Scan for the cell matching the given text and deliver its (x, y) coordinate at center. 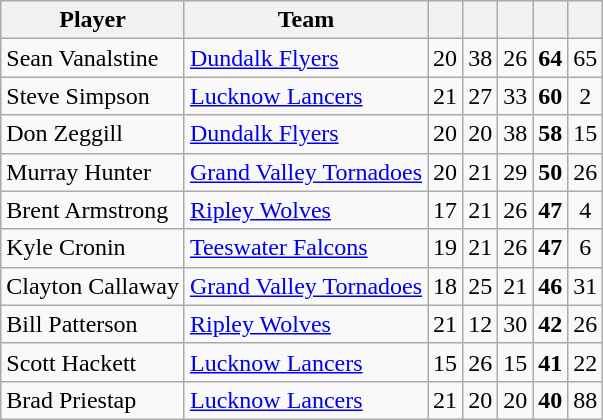
Brent Armstrong (93, 210)
4 (586, 210)
50 (550, 172)
29 (516, 172)
Steve Simpson (93, 96)
22 (586, 362)
12 (480, 324)
64 (550, 58)
6 (586, 248)
18 (446, 286)
Team (306, 20)
Scott Hackett (93, 362)
17 (446, 210)
46 (550, 286)
Sean Vanalstine (93, 58)
Murray Hunter (93, 172)
33 (516, 96)
19 (446, 248)
88 (586, 400)
25 (480, 286)
Bill Patterson (93, 324)
27 (480, 96)
2 (586, 96)
Don Zeggill (93, 134)
Kyle Cronin (93, 248)
40 (550, 400)
31 (586, 286)
58 (550, 134)
41 (550, 362)
Clayton Callaway (93, 286)
30 (516, 324)
65 (586, 58)
42 (550, 324)
Player (93, 20)
60 (550, 96)
Brad Priestap (93, 400)
Teeswater Falcons (306, 248)
